Extract the [X, Y] coordinate from the center of the cell holding the provided text.  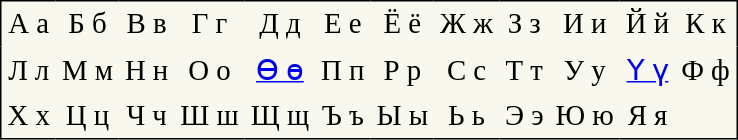
К к [706, 24]
Ё ё [402, 24]
Б б [88, 24]
З з [524, 24]
Е е [342, 24]
Ц ц [88, 116]
Э э [524, 116]
Ф ф [706, 69]
Л л [28, 69]
Г г [209, 24]
М м [88, 69]
Ж ж [466, 24]
Ч ч [146, 116]
Х х [28, 116]
С с [466, 69]
А а [28, 24]
Т т [524, 69]
Ю ю [585, 116]
У у [585, 69]
Ш ш [209, 116]
Р р [402, 69]
Д д [280, 24]
Ү ү [648, 69]
И и [585, 24]
П п [342, 69]
О о [209, 69]
Й й [648, 24]
Н н [146, 69]
Я я [648, 116]
В в [146, 24]
Ы ы [402, 116]
Ъ ъ [342, 116]
Щ щ [280, 116]
Ь ь [466, 116]
Ө ө [280, 69]
